Provide the (X, Y) coordinate of the cell's center where the given text is located.  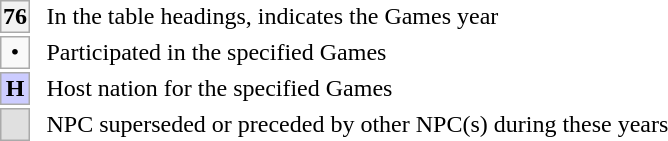
76 (15, 16)
H (15, 88)
• (15, 52)
